Provide the (x, y) coordinate of the cell's center where the given text is located.  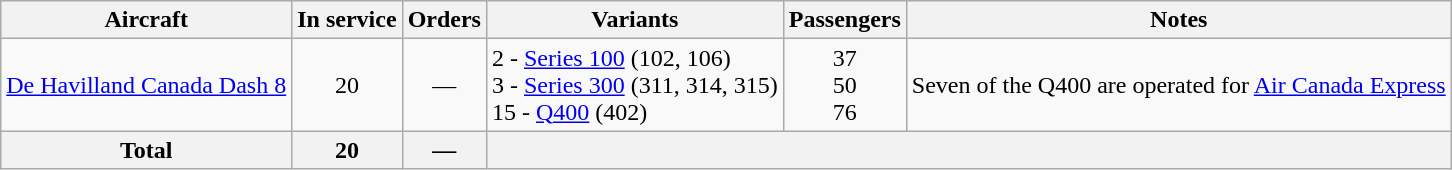
In service (347, 20)
Total (146, 150)
Seven of the Q400 are operated for Air Canada Express (1178, 85)
375076 (844, 85)
Variants (634, 20)
Passengers (844, 20)
De Havilland Canada Dash 8 (146, 85)
Notes (1178, 20)
Aircraft (146, 20)
2 - Series 100 (102, 106)3 - Series 300 (311, 314, 315)15 - Q400 (402) (634, 85)
Orders (444, 20)
